From the cell containing the given text, extract its center point as (x, y) coordinate. 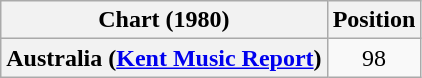
Position (374, 20)
98 (374, 58)
Australia (Kent Music Report) (164, 58)
Chart (1980) (164, 20)
